Capture the cell that displays the provided text and extract its [X, Y] central coordinate. 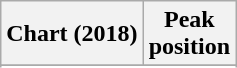
Chart (2018) [72, 34]
Peakposition [189, 34]
